Capture the cell that displays the provided text and extract its [X, Y] central coordinate. 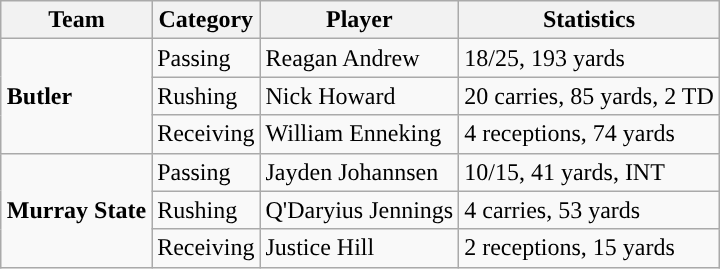
4 receptions, 74 yards [590, 134]
Q'Daryius Jennings [360, 210]
William Enneking [360, 134]
Reagan Andrew [360, 58]
Statistics [590, 20]
4 carries, 53 yards [590, 210]
Nick Howard [360, 96]
20 carries, 85 yards, 2 TD [590, 96]
Category [206, 20]
Butler [76, 96]
Jayden Johannsen [360, 172]
Player [360, 20]
2 receptions, 15 yards [590, 248]
Justice Hill [360, 248]
Team [76, 20]
Murray State [76, 210]
18/25, 193 yards [590, 58]
10/15, 41 yards, INT [590, 172]
